Scan for the cell matching the given text and deliver its [x, y] coordinate at center. 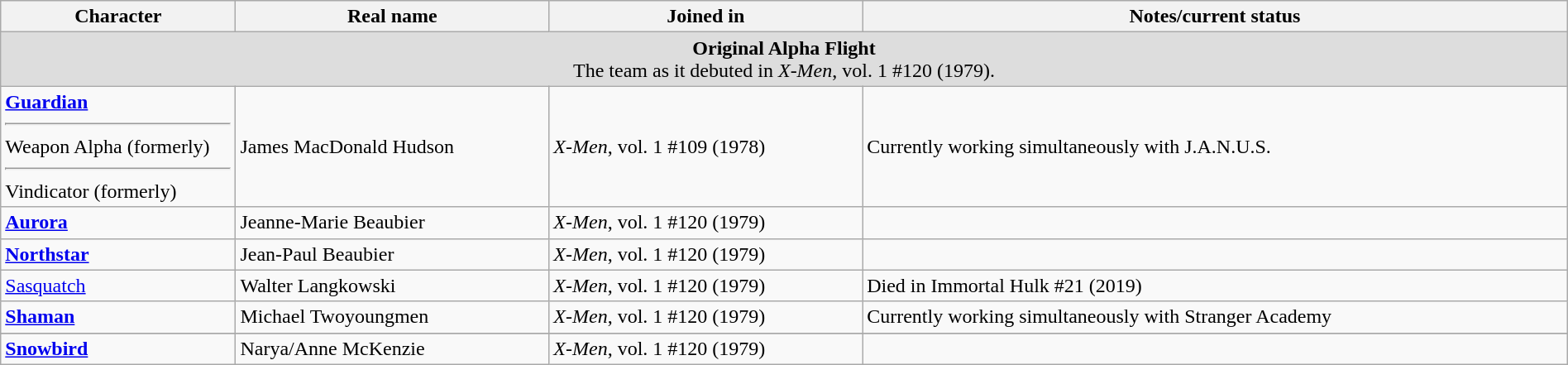
Jean-Paul Beaubier [392, 254]
Character [118, 17]
Northstar [118, 254]
Jeanne-Marie Beaubier [392, 223]
Sasquatch [118, 286]
Joined in [706, 17]
Currently working simultaneously with Stranger Academy [1216, 317]
Narya/Anne McKenzie [392, 348]
Shaman [118, 317]
Died in Immortal Hulk #21 (2019) [1216, 286]
James MacDonald Hudson [392, 146]
Notes/current status [1216, 17]
Michael Twoyoungmen [392, 317]
Aurora [118, 223]
Guardian Weapon Alpha (formerly)Vindicator (formerly) [118, 146]
Real name [392, 17]
Walter Langkowski [392, 286]
Currently working simultaneously with J.A.N.U.S. [1216, 146]
Original Alpha FlightThe team as it debuted in X-Men, vol. 1 #120 (1979). [784, 60]
Snowbird [118, 348]
X-Men, vol. 1 #109 (1978) [706, 146]
